Capture the cell that displays the provided text and extract its [X, Y] central coordinate. 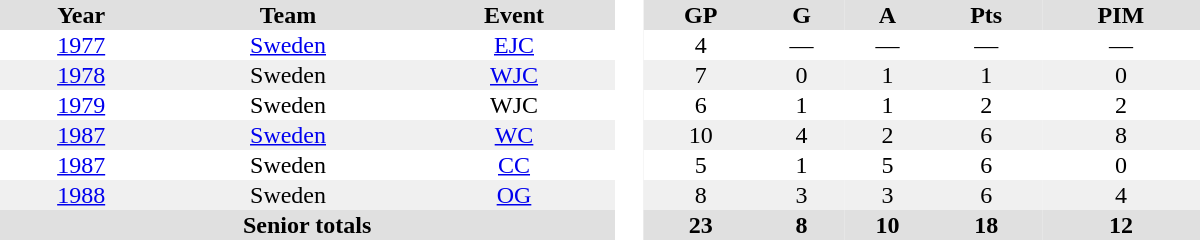
1988 [81, 195]
OG [514, 195]
GP [701, 15]
1978 [81, 75]
18 [986, 225]
12 [1121, 225]
A [887, 15]
PIM [1121, 15]
23 [701, 225]
7 [701, 75]
Team [288, 15]
WC [514, 135]
1977 [81, 45]
G [802, 15]
Pts [986, 15]
CC [514, 165]
1979 [81, 105]
Senior totals [307, 225]
Year [81, 15]
EJC [514, 45]
Event [514, 15]
